Extract the (x, y) coordinate from the center of the cell holding the provided text.  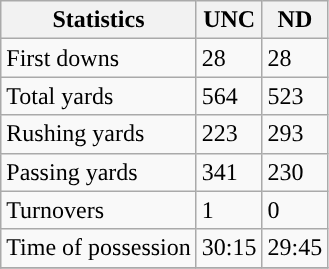
341 (229, 172)
Total yards (99, 96)
223 (229, 134)
1 (229, 210)
523 (295, 96)
Turnovers (99, 210)
293 (295, 134)
UNC (229, 20)
29:45 (295, 248)
ND (295, 20)
Statistics (99, 20)
230 (295, 172)
Passing yards (99, 172)
Time of possession (99, 248)
Rushing yards (99, 134)
0 (295, 210)
564 (229, 96)
First downs (99, 58)
30:15 (229, 248)
